Search for the cell housing the specified text and yield its (X, Y) center coordinate. 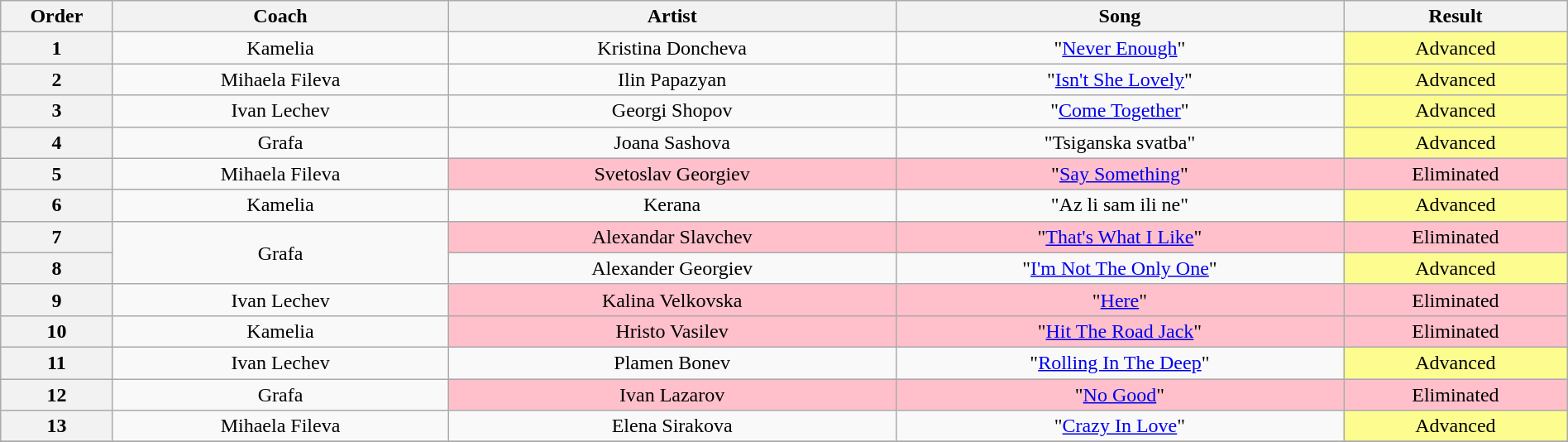
"That's What I Like" (1120, 237)
"Rolling In The Deep" (1120, 363)
"Az li sam ili ne" (1120, 205)
"Say Something" (1120, 174)
"Isn't She Lovely" (1120, 79)
10 (56, 331)
Svetoslav Georgiev (672, 174)
11 (56, 363)
"I'm Not The Only One" (1120, 268)
Order (56, 17)
Kalina Velkovska (672, 300)
6 (56, 205)
"Tsiganska svatba" (1120, 142)
1 (56, 48)
Kristina Doncheva (672, 48)
Elena Sirakova (672, 426)
"Hit The Road Jack" (1120, 331)
9 (56, 300)
Hristo Vasilev (672, 331)
4 (56, 142)
Plamen Bonev (672, 363)
12 (56, 395)
"Come Together" (1120, 111)
Artist (672, 17)
Result (1456, 17)
Ivan Lazarov (672, 395)
13 (56, 426)
"No Good" (1120, 395)
2 (56, 79)
"Never Enough" (1120, 48)
"Here" (1120, 300)
Alexandar Slavchev (672, 237)
Coach (280, 17)
3 (56, 111)
Kerana (672, 205)
5 (56, 174)
"Crazy In Love" (1120, 426)
7 (56, 237)
Ilin Papazyan (672, 79)
8 (56, 268)
Alexander Georgiev (672, 268)
Georgi Shopov (672, 111)
Song (1120, 17)
Joana Sashova (672, 142)
